Search for the cell housing the specified text and yield its [x, y] center coordinate. 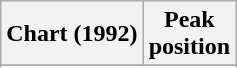
Chart (1992) [72, 34]
Peakposition [189, 34]
